Locate the cell with the specified text and output its [x, y] center coordinate. 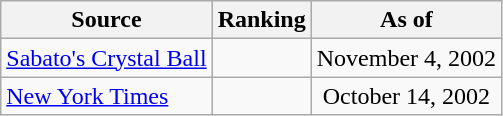
November 4, 2002 [406, 58]
October 14, 2002 [406, 96]
As of [406, 20]
Source [106, 20]
Ranking [262, 20]
New York Times [106, 96]
Sabato's Crystal Ball [106, 58]
